Detect which cell encompasses the target text, then output its [X, Y] center coordinate. 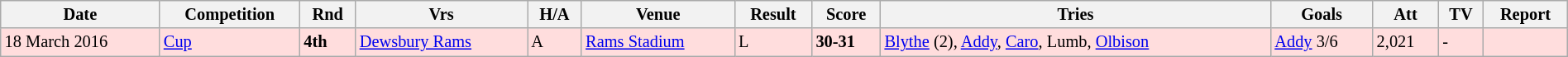
Cup [230, 42]
2,021 [1406, 42]
Blythe (2), Addy, Caro, Lumb, Olbison [1076, 42]
TV [1460, 14]
Report [1526, 14]
Goals [1322, 14]
Rams Stadium [658, 42]
Vrs [442, 14]
Dewsbury Rams [442, 42]
Result [772, 14]
30-31 [847, 42]
L [772, 42]
H/A [555, 14]
Competition [230, 14]
- [1460, 42]
Att [1406, 14]
Rnd [327, 14]
Score [847, 14]
Date [80, 14]
Venue [658, 14]
18 March 2016 [80, 42]
Addy 3/6 [1322, 42]
A [555, 42]
Tries [1076, 14]
4th [327, 42]
